Locate the cell with the specified text and output its [X, Y] center coordinate. 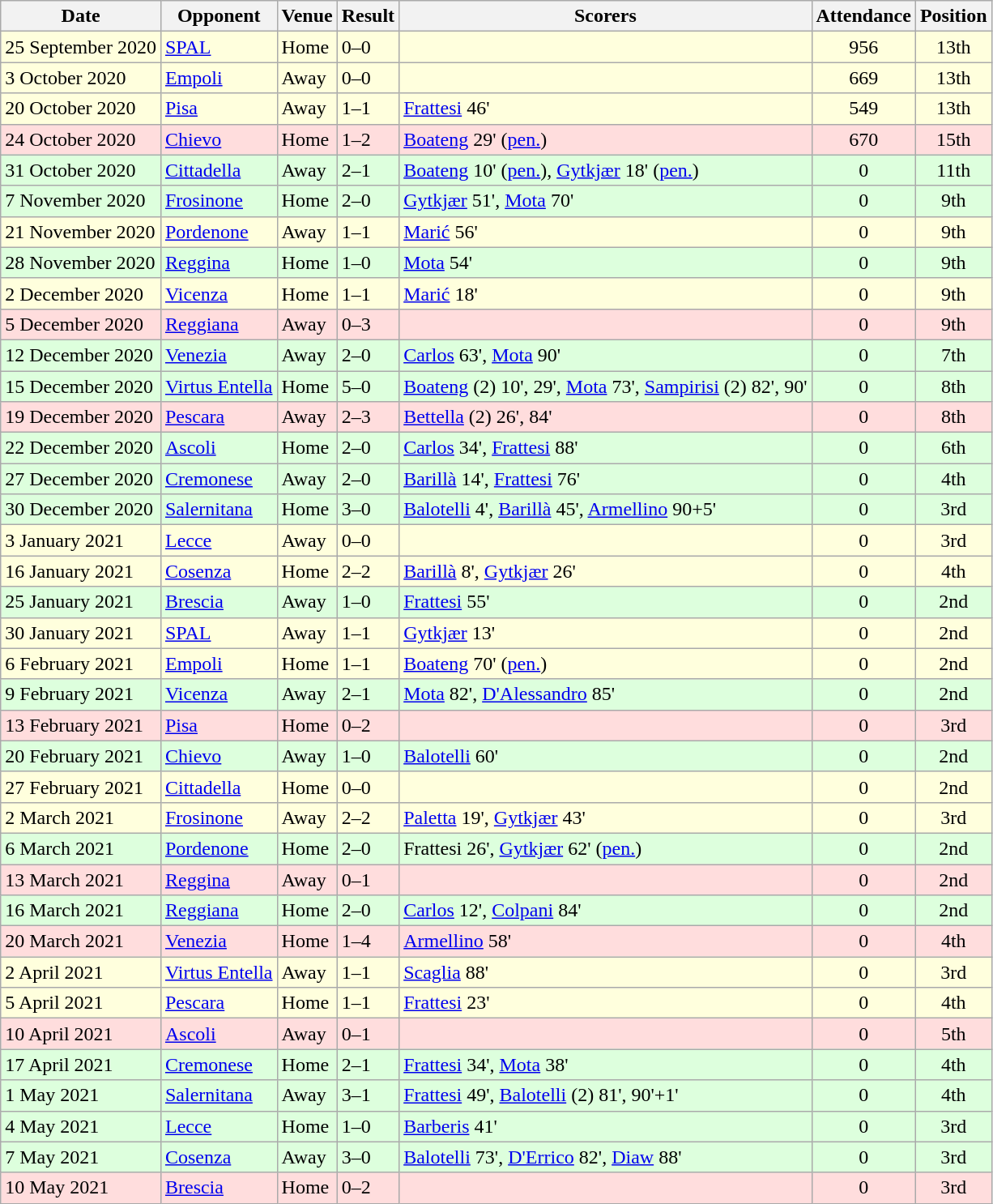
16 March 2021 [81, 911]
Barillà 14', Frattesi 76' [606, 479]
5th [953, 1034]
Paletta 19', Gytkjær 43' [606, 818]
Frattesi 23' [606, 1003]
7 May 2021 [81, 1157]
Result [368, 16]
2–3 [368, 417]
19 December 2020 [81, 417]
1–2 [368, 139]
2 March 2021 [81, 818]
6 March 2021 [81, 848]
Frattesi 26', Gytkjær 62' (pen.) [606, 848]
30 January 2021 [81, 633]
31 October 2020 [81, 170]
Carlos 12', Colpani 84' [606, 911]
15th [953, 139]
Boateng 70' (pen.) [606, 664]
13 February 2021 [81, 725]
Opponent [219, 16]
10 April 2021 [81, 1034]
Marić 18' [606, 293]
Barillà 8', Gytkjær 26' [606, 571]
3–1 [368, 1095]
956 [863, 47]
7th [953, 355]
4 May 2021 [81, 1126]
2 April 2021 [81, 972]
Gytkjær 51', Mota 70' [606, 201]
10 May 2021 [81, 1188]
5 April 2021 [81, 1003]
Scorers [606, 16]
3 October 2020 [81, 78]
Frattesi 46' [606, 109]
11th [953, 170]
7 November 2020 [81, 201]
Balotelli 73', D'Errico 82', Diaw 88' [606, 1157]
Frattesi 34', Mota 38' [606, 1065]
5 December 2020 [81, 324]
9 February 2021 [81, 694]
27 February 2021 [81, 787]
6th [953, 448]
Mota 82', D'Alessandro 85' [606, 694]
Mota 54' [606, 263]
Balotelli 60' [606, 756]
Attendance [863, 16]
13 March 2021 [81, 879]
669 [863, 78]
16 January 2021 [81, 571]
Frattesi 49', Balotelli (2) 81', 90'+1' [606, 1095]
Armellino 58' [606, 941]
Boateng 29' (pen.) [606, 139]
20 October 2020 [81, 109]
Carlos 63', Mota 90' [606, 355]
Boateng (2) 10', 29', Mota 73', Sampirisi (2) 82', 90' [606, 386]
549 [863, 109]
20 March 2021 [81, 941]
Boateng 10' (pen.), Gytkjær 18' (pen.) [606, 170]
Scaglia 88' [606, 972]
1–4 [368, 941]
Frattesi 55' [606, 602]
Bettella (2) 26', 84' [606, 417]
Venue [307, 16]
Position [953, 16]
17 April 2021 [81, 1065]
0–3 [368, 324]
Carlos 34', Frattesi 88' [606, 448]
25 September 2020 [81, 47]
24 October 2020 [81, 139]
25 January 2021 [81, 602]
15 December 2020 [81, 386]
670 [863, 139]
3 January 2021 [81, 540]
6 February 2021 [81, 664]
20 February 2021 [81, 756]
Marić 56' [606, 232]
12 December 2020 [81, 355]
2 December 2020 [81, 293]
1 May 2021 [81, 1095]
28 November 2020 [81, 263]
27 December 2020 [81, 479]
Gytkjær 13' [606, 633]
22 December 2020 [81, 448]
Date [81, 16]
30 December 2020 [81, 510]
5–0 [368, 386]
21 November 2020 [81, 232]
Balotelli 4', Barillà 45', Armellino 90+5' [606, 510]
Barberis 41' [606, 1126]
